Pinpoint the cell where the given text exists, returning its (X, Y) midpoint coordinate. 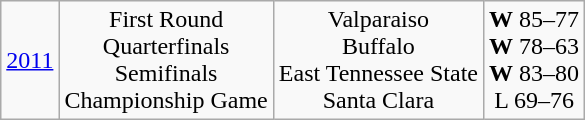
2011 (30, 60)
First RoundQuarterfinalsSemifinalsChampionship Game (166, 60)
ValparaisoBuffaloEast Tennessee StateSanta Clara (378, 60)
W 85–77W 78–63W 83–80L 69–76 (534, 60)
